Return (x, y) of the center of cell containing provided text 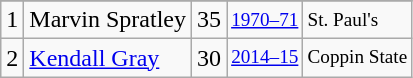
St. Paul's (358, 20)
35 (210, 20)
2014–15 (265, 58)
Kendall Gray (108, 58)
Coppin State (358, 58)
30 (210, 58)
Marvin Spratley (108, 20)
1 (12, 20)
2 (12, 58)
1970–71 (265, 20)
